Determine the [X, Y] coordinate at the center of the cell enclosing the given text.  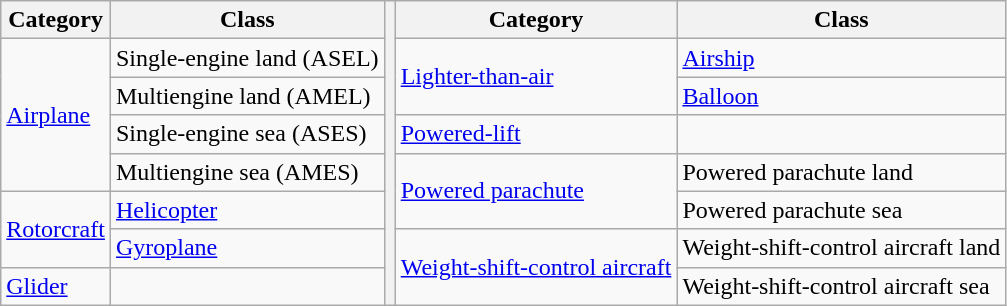
Airship [842, 58]
Balloon [842, 96]
Airplane [56, 115]
Glider [56, 286]
Gyroplane [247, 248]
Powered parachute [536, 191]
Powered-lift [536, 134]
Multiengine land (AMEL) [247, 96]
Rotorcraft [56, 229]
Weight-shift-control aircraft [536, 267]
Single-engine sea (ASES) [247, 134]
Powered parachute sea [842, 210]
Powered parachute land [842, 172]
Multiengine sea (AMES) [247, 172]
Single-engine land (ASEL) [247, 58]
Weight-shift-control aircraft sea [842, 286]
Lighter-than-air [536, 77]
Helicopter [247, 210]
Weight-shift-control aircraft land [842, 248]
